Determine the [x, y] coordinate at the center of the cell enclosing the given text.  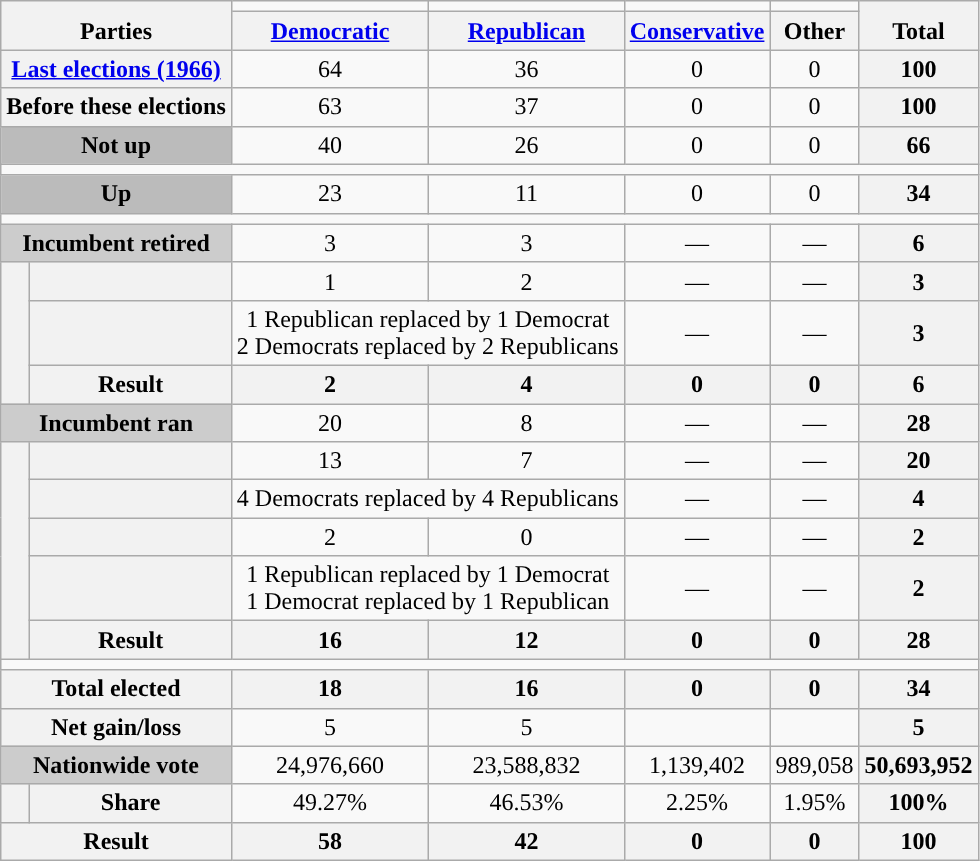
50,693,952 [918, 765]
Other [814, 31]
63 [330, 107]
Before these elections [116, 107]
58 [330, 841]
Net gain/loss [116, 727]
Nationwide vote [116, 765]
Parties [116, 26]
Last elections (1966) [116, 69]
1 Republican replaced by 1 Democrat1 Democrat replaced by 1 Republican [428, 588]
Total elected [116, 689]
23 [330, 194]
Up [116, 194]
11 [527, 194]
12 [527, 640]
23,588,832 [527, 765]
66 [918, 145]
24,976,660 [330, 765]
989,058 [814, 765]
7 [527, 461]
8 [527, 423]
13 [330, 461]
46.53% [527, 803]
26 [527, 145]
Not up [116, 145]
64 [330, 69]
Total [918, 26]
1.95% [814, 803]
Republican [527, 31]
2.25% [697, 803]
49.27% [330, 803]
Democratic [330, 31]
37 [527, 107]
40 [330, 145]
18 [330, 689]
4 Democrats replaced by 4 Republicans [428, 499]
1 [330, 281]
1,139,402 [697, 765]
Conservative [697, 31]
42 [527, 841]
100% [918, 803]
Incumbent retired [116, 243]
36 [527, 69]
Share [130, 803]
Incumbent ran [116, 423]
1 Republican replaced by 1 Democrat2 Democrats replaced by 2 Republicans [428, 332]
